Return the (x, y) coordinate for the center point of the cell that contains the specified text.  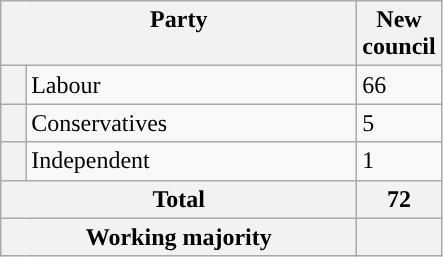
New council (399, 34)
Independent (192, 161)
5 (399, 123)
72 (399, 199)
66 (399, 85)
1 (399, 161)
Total (179, 199)
Party (179, 34)
Working majority (179, 237)
Conservatives (192, 123)
Labour (192, 85)
